For the text-containing cell, return its midpoint in [x, y] coordinate format. 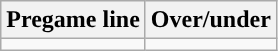
Pregame line [74, 20]
Over/under [210, 20]
